Scan for the cell matching the given text and deliver its [x, y] coordinate at center. 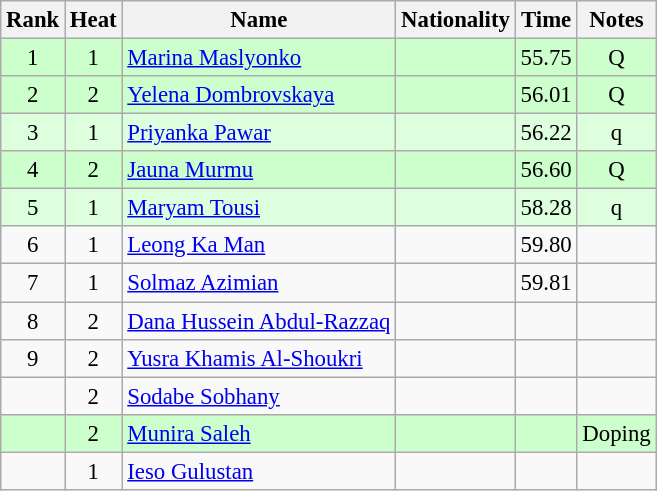
9 [33, 358]
Ieso Gulustan [259, 471]
Yusra Khamis Al-Shoukri [259, 358]
Name [259, 20]
Heat [94, 20]
56.01 [546, 95]
58.28 [546, 208]
Dana Hussein Abdul-Razzaq [259, 321]
Yelena Dombrovskaya [259, 95]
Rank [33, 20]
Notes [616, 20]
Doping [616, 433]
Time [546, 20]
Priyanka Pawar [259, 133]
6 [33, 245]
Munira Saleh [259, 433]
Leong Ka Man [259, 245]
Marina Maslyonko [259, 58]
55.75 [546, 58]
59.81 [546, 283]
Nationality [456, 20]
56.22 [546, 133]
59.80 [546, 245]
56.60 [546, 170]
Solmaz Azimian [259, 283]
5 [33, 208]
8 [33, 321]
3 [33, 133]
Jauna Murmu [259, 170]
7 [33, 283]
Sodabe Sobhany [259, 396]
4 [33, 170]
Maryam Tousi [259, 208]
